Determine the [x, y] coordinate at the center of the cell enclosing the given text.  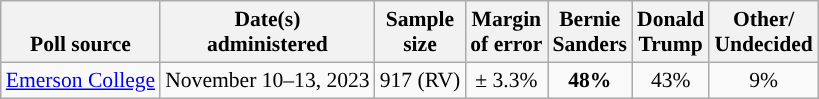
917 (RV) [420, 80]
Samplesize [420, 32]
9% [763, 80]
48% [590, 80]
Poll source [80, 32]
Date(s)administered [268, 32]
Marginof error [506, 32]
Other/Undecided [763, 32]
BernieSanders [590, 32]
± 3.3% [506, 80]
November 10–13, 2023 [268, 80]
DonaldTrump [670, 32]
43% [670, 80]
Emerson College [80, 80]
